Provide the [x, y] coordinate of the cell's center where the given text is located.  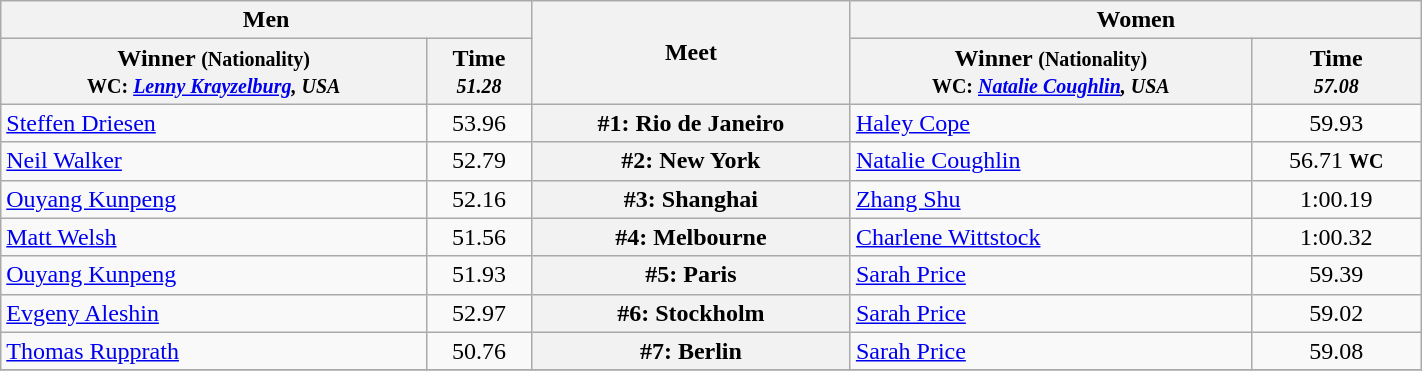
Men [266, 20]
#7: Berlin [690, 351]
#1: Rio de Janeiro [690, 123]
Meet [690, 52]
Winner (Nationality) WC: Natalie Coughlin, USA [1050, 72]
Natalie Coughlin [1050, 161]
59.39 [1336, 275]
Steffen Driesen [214, 123]
59.02 [1336, 313]
51.93 [480, 275]
1:00.32 [1336, 237]
52.97 [480, 313]
50.76 [480, 351]
#6: Stockholm [690, 313]
52.79 [480, 161]
Evgeny Aleshin [214, 313]
Time 51.28 [480, 72]
Haley Cope [1050, 123]
1:00.19 [1336, 199]
51.56 [480, 237]
59.08 [1336, 351]
Charlene Wittstock [1050, 237]
Zhang Shu [1050, 199]
53.96 [480, 123]
Neil Walker [214, 161]
56.71 WC [1336, 161]
Winner (Nationality) WC: Lenny Krayzelburg, USA [214, 72]
52.16 [480, 199]
Women [1136, 20]
Matt Welsh [214, 237]
#3: Shanghai [690, 199]
59.93 [1336, 123]
Thomas Rupprath [214, 351]
#4: Melbourne [690, 237]
#2: New York [690, 161]
#5: Paris [690, 275]
Time 57.08 [1336, 72]
